For the text-containing cell, return its midpoint in [X, Y] coordinate format. 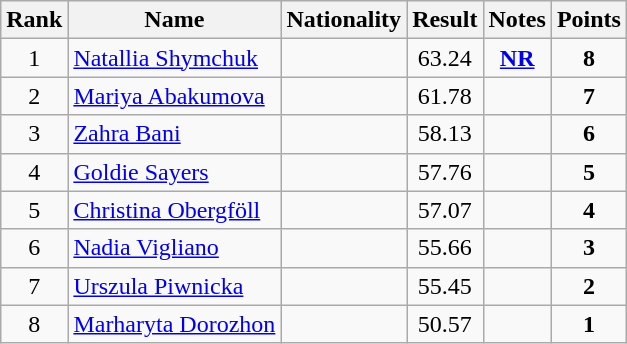
Nadia Vigliano [174, 248]
63.24 [445, 58]
Points [588, 20]
Zahra Bani [174, 134]
Mariya Abakumova [174, 96]
Marharyta Dorozhon [174, 324]
Name [174, 20]
Notes [517, 20]
55.45 [445, 286]
58.13 [445, 134]
50.57 [445, 324]
Natallia Shymchuk [174, 58]
Nationality [344, 20]
61.78 [445, 96]
Result [445, 20]
55.66 [445, 248]
Christina Obergföll [174, 210]
57.76 [445, 172]
NR [517, 58]
Urszula Piwnicka [174, 286]
57.07 [445, 210]
Goldie Sayers [174, 172]
Rank [34, 20]
